Detect which cell encompasses the target text, then output its (X, Y) center coordinate. 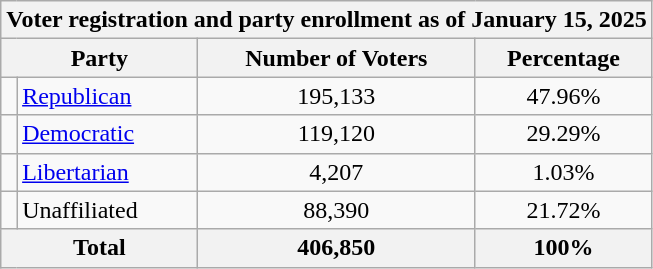
Party (100, 58)
Total (100, 248)
1.03% (564, 172)
Libertarian (108, 172)
29.29% (564, 134)
Republican (108, 96)
Number of Voters (336, 58)
21.72% (564, 210)
47.96% (564, 96)
Voter registration and party enrollment as of January 15, 2025 (326, 20)
100% (564, 248)
4,207 (336, 172)
Unaffiliated (108, 210)
406,850 (336, 248)
119,120 (336, 134)
195,133 (336, 96)
Democratic (108, 134)
Percentage (564, 58)
88,390 (336, 210)
